Pinpoint the cell where the given text exists, returning its (X, Y) midpoint coordinate. 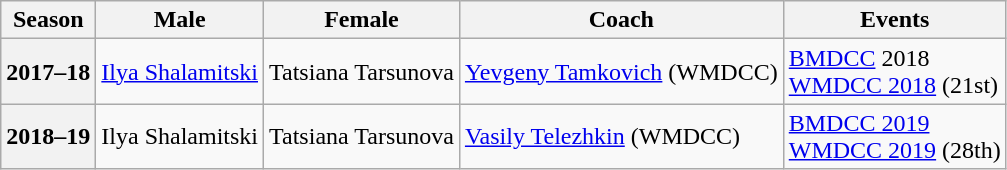
Female (362, 20)
2017–18 (48, 72)
BMDCC 2018 WMDCC 2018 (21st) (894, 72)
Yevgeny Tamkovich (WMDCC) (621, 72)
Season (48, 20)
Male (180, 20)
BMDCC 2019 WMDCC 2019 (28th) (894, 136)
Events (894, 20)
Coach (621, 20)
2018–19 (48, 136)
Vasily Telezhkin (WMDCC) (621, 136)
